Search for the cell housing the specified text and yield its [x, y] center coordinate. 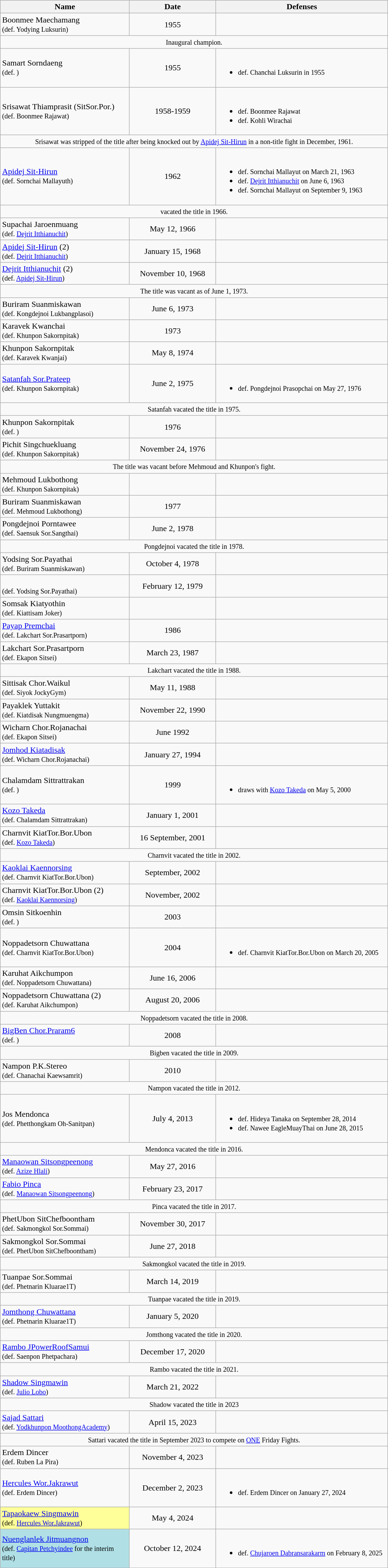
February 12, 1979 [172, 586]
April 15, 2023 [172, 1422]
November 4, 2023 [172, 1457]
October 12, 2024 [172, 1548]
PhetUbon SitChefboontham (def. Sakmongkol Sor.Sommai) [65, 1224]
1973 [172, 331]
Shadow Singmawin (def. Julio Lobo) [65, 1387]
Sakmongkol Sor.Sommai (def. PhetUbon SitChefboontham) [65, 1246]
Fabio Pinca (def. Manaowan Sitsongpeenong) [65, 1188]
Yodsing Sor.Payathai (def. Buriram Suanmiskawan) [65, 564]
Samart Sorndaeng (def. ) [65, 68]
Tapaokaew Singmawin(def. Hercules Wor.Jakrawut) [65, 1518]
Noppadetsorn Chuwattana (def. Charnvit KiatTor.Bor.Ubon) [65, 947]
1962 [172, 176]
Manaowan Sitsongpeenong (def. Azize Hlali) [65, 1167]
def. Chanchai Luksurin in 1955 [302, 68]
Payap Premchai (def. Lakchart Sor.Prasartporn) [65, 630]
Pongdejnoi vacated the title in 1978. [194, 546]
May 4, 2024 [172, 1518]
1986 [172, 630]
1976 [172, 427]
Rambo vacated the title in 2021. [194, 1369]
Chalamdam Sittrattrakan (def. ) [65, 785]
def. Charnvit KiatTor.Bor.Ubon on March 20, 2005 [302, 947]
draws with Kozo Takeda on May 5, 2000 [302, 785]
Hercules Wor.Jakrawut(def. Erdem Dincer) [65, 1487]
def. Hideya Tanaka on September 28, 2014def. Nawee EagleMuayThai on June 28, 2015 [302, 1118]
vacated the title in 1966. [194, 211]
Supachai Jaroenmuang (def. Dejrit Itthianuchit) [65, 229]
2010 [172, 1070]
Buriram Suanmiskawan (def. Mehmoud Lukbothong) [65, 507]
Bigben vacated the title in 2009. [194, 1053]
Omsin Sitkoenhin (def. ) [65, 917]
Karuhat Aikchumpon (def. Noppadetsorn Chuwattana) [65, 978]
November, 2002 [172, 895]
Karavek Kwanchai (def. Khunpon Sakornpitak) [65, 331]
Satanfah Sor.Prateep (def. Khunpon Sakornpitak) [65, 384]
Noppadetsorn Chuwattana (2) (def. Karuhat Aikchumpon) [65, 1000]
2003 [172, 917]
January 5, 2020 [172, 1316]
def. Erdem Dincer on January 27, 2024 [302, 1487]
Apidej Sit-Hirun (2)(def. Dejrit Itthianuchit) [65, 251]
Nampon vacated the title in 2012. [194, 1088]
Lakchart vacated the title in 1988. [194, 670]
Sakmongkol vacated the title in 2019. [194, 1264]
May 11, 1988 [172, 688]
Pongdejnoi Porntawee (def. Saensuk Sor.Sangthai) [65, 528]
June 27, 2018 [172, 1246]
June 2, 1978 [172, 528]
Jos Mendonca (def. Phetthongkam Oh-Sanitpan) [65, 1118]
Sittisak Chor.Waikul (def. Siyok JockyGym) [65, 688]
November 24, 1976 [172, 449]
November 22, 1990 [172, 710]
June 6, 1973 [172, 309]
Buriram Suanmiskawan(def. Kongdejnoi Lukbangplasoi) [65, 309]
Jomthong Chuwattana (def. Phetnarin Kluarae1T) [65, 1316]
June 2, 1975 [172, 384]
Sajad Sattari (def. Yodkhunpon MoothongAcademy) [65, 1422]
May 8, 1974 [172, 353]
Pichit Singchuekluang (def. Khunpon Sakornpitak) [65, 449]
Tuanpae vacated the title in 2019. [194, 1299]
Jomthong vacated the title in 2020. [194, 1334]
October 4, 1978 [172, 564]
Dejrit Itthianuchit (2)(def. Apidej Sit-Hirun) [65, 273]
Defenses [302, 7]
(def. Yodsing Sor.Payathai) [65, 586]
1977 [172, 507]
def. Pongdejnoi Prasopchai on May 27, 1976 [302, 384]
Jomhod Kiatadisak (def. Wicharn Chor.Rojanachai) [65, 754]
Charnvit KiatTor.Bor.Ubon (2) (def. Kaoklai Kaennorsing) [65, 895]
September, 2002 [172, 872]
def. Chujaroen Dabransarakarm on February 8, 2025 [302, 1548]
June 16, 2006 [172, 978]
Pinca vacated the title in 2017. [194, 1206]
Payaklek Yuttakit (def. Kiatdisak Nungmuengma) [65, 710]
Kaoklai Kaennorsing (def. Charnvit KiatTor.Bor.Ubon) [65, 872]
Inaugural champion. [194, 42]
May 27, 2016 [172, 1167]
Wicharn Chor.Rojanachai (def. Ekapon Sitsei) [65, 732]
BigBen Chor.Praram6 (def. ) [65, 1036]
Khunpon Sakornpitak (def. Karavek Kwanjai) [65, 353]
Khunpon Sakornpitak (def. ) [65, 427]
November 10, 1968 [172, 273]
Erdem Dincer (def. Ruben La Pira) [65, 1457]
1958-1959 [172, 111]
January 1, 2001 [172, 815]
Sattari vacated the title in September 2023 to compete on ONE Friday Fights. [194, 1440]
16 September, 2001 [172, 838]
def. Boonmee Rajawatdef. Kohli Wirachai [302, 111]
def. Sornchai Mallayut on March 21, 1963def. Dejrit Itthianuchit on June 6, 1963def. Sornchai Mallayut on September 9, 1963 [302, 176]
Nuenglanlek Jitmuangnon(def. Capitan Petchyindee for the interim title) [65, 1548]
Apidej Sit-Hirun (def. Sornchai Mallayuth) [65, 176]
Kozo Takeda (def. Chalamdam Sittrattrakan) [65, 815]
Nampon P.K.Stereo (def. Chanachai Kaewsamrit) [65, 1070]
July 4, 2013 [172, 1118]
March 23, 1987 [172, 653]
The title was vacant as of June 1, 1973. [194, 291]
Boonmee Maechamang (def. Yodying Luksurin) [65, 25]
Mendonca vacated the title in 2016. [194, 1149]
Tuanpae Sor.Sommai (def. Phetnarin Kluarae1T) [65, 1281]
January 15, 1968 [172, 251]
1999 [172, 785]
Rambo JPowerRoofSamui (def. Saenpon Phetpachara) [65, 1352]
Date [172, 7]
2004 [172, 947]
Satanfah vacated the title in 1975. [194, 409]
Charnvit KiatTor.Bor.Ubon (def. Kozo Takeda) [65, 838]
February 23, 2017 [172, 1188]
Shadow vacated the title in 2023 [194, 1405]
May 12, 1966 [172, 229]
June 1992 [172, 732]
Lakchart Sor.Prasartporn (def. Ekapon Sitsei) [65, 653]
The title was vacant before Mehmoud and Khunpon's fight. [194, 467]
December 17, 2020 [172, 1352]
2008 [172, 1036]
November 30, 2017 [172, 1224]
Mehmoud Lukbothong (def. Khunpon Sakornpitak) [65, 484]
Charnvit vacated the title in 2002. [194, 855]
Srisawat Thiamprasit (SitSor.Por.)(def. Boonmee Rajawat) [65, 111]
January 27, 1994 [172, 754]
Noppadetsorn vacated the title in 2008. [194, 1017]
August 20, 2006 [172, 1000]
December 2, 2023 [172, 1487]
Somsak Kiatyothin (def. Kiattisam Joker) [65, 608]
March 21, 2022 [172, 1387]
Srisawat was stripped of the title after being knocked out by Apidej Sit-Hirun in a non-title fight in December, 1961. [194, 141]
March 14, 2019 [172, 1281]
Name [65, 7]
